Return the (X, Y) coordinate for the center point of the cell that contains the specified text.  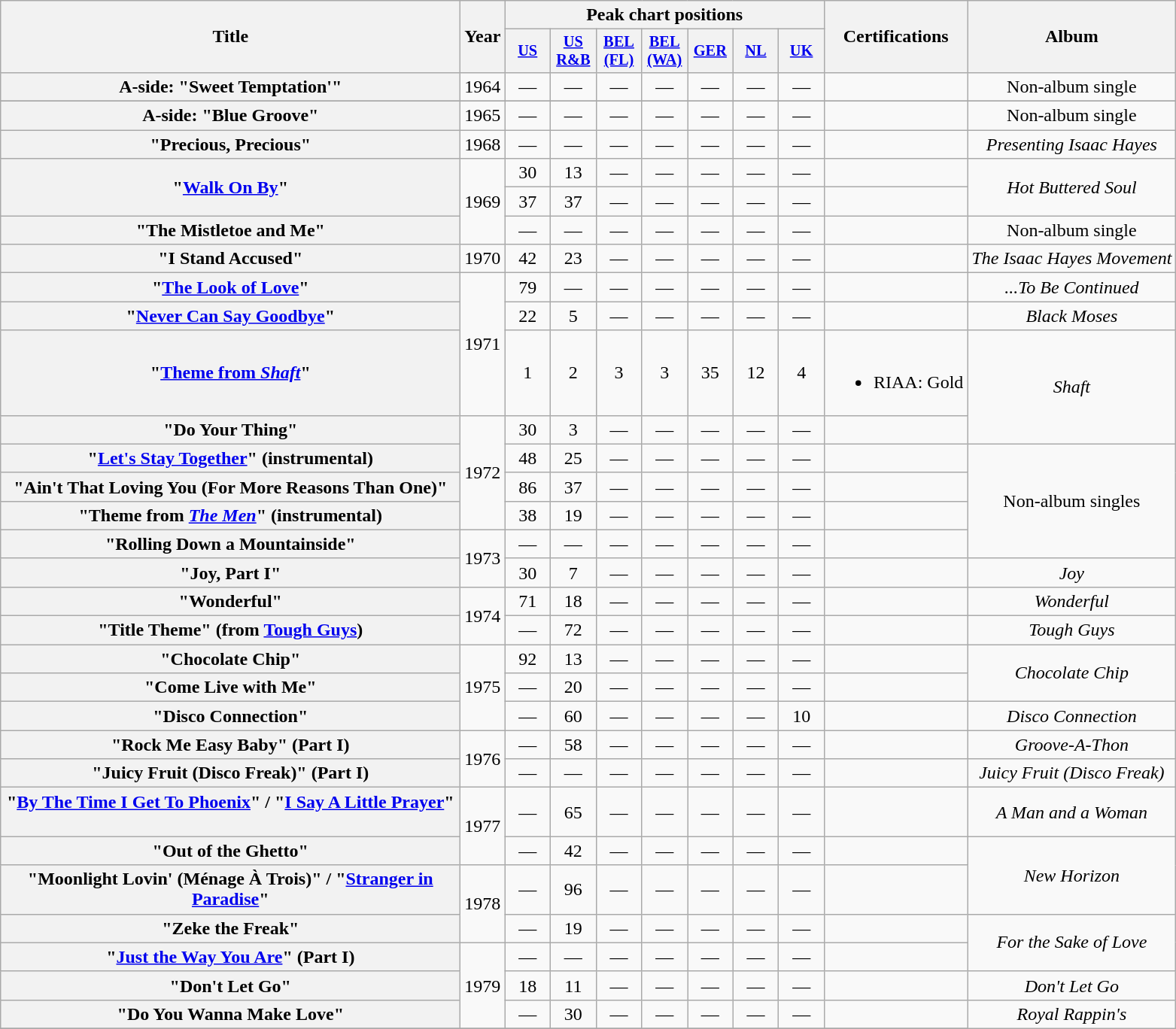
Album (1071, 37)
1971 (483, 345)
96 (573, 889)
25 (573, 458)
"Juicy Fruit (Disco Freak)" (Part I) (230, 773)
"Theme from The Men" (instrumental) (230, 515)
Tough Guys (1071, 630)
1975 (483, 688)
1965 (483, 116)
Hot Buttered Soul (1071, 187)
Royal Rappin's (1071, 1014)
1964 (483, 87)
New Horizon (1071, 876)
Non-album singles (1071, 501)
"I Stand Accused" (230, 259)
"Disco Connection" (230, 716)
72 (573, 630)
"Theme from Shaft" (230, 373)
35 (710, 373)
12 (755, 373)
20 (573, 688)
"Rolling Down a Mountainside" (230, 544)
A Man and a Woman (1071, 812)
22 (528, 316)
1979 (483, 985)
65 (573, 812)
1978 (483, 904)
Don't Let Go (1071, 985)
Groove-A-Thon (1071, 745)
10 (802, 716)
The Isaac Hayes Movement (1071, 259)
1977 (483, 826)
1968 (483, 144)
Disco Connection (1071, 716)
1973 (483, 558)
Year (483, 37)
60 (573, 716)
...To Be Continued (1071, 287)
"Do You Wanna Make Love" (230, 1014)
"Never Can Say Goodbye" (230, 316)
A-side: "Blue Groove" (230, 116)
Juicy Fruit (Disco Freak) (1071, 773)
For the Sake of Love (1071, 942)
86 (528, 487)
"Walk On By" (230, 187)
Joy (1071, 572)
5 (573, 316)
"The Mistletoe and Me" (230, 230)
"Let's Stay Together" (instrumental) (230, 458)
USR&B (573, 51)
1969 (483, 202)
"Ain't That Loving You (For More Reasons Than One)" (230, 487)
"Do Your Thing" (230, 430)
"Joy, Part I" (230, 572)
Black Moses (1071, 316)
1970 (483, 259)
NL (755, 51)
48 (528, 458)
Shaft (1071, 387)
BEL(WA) (665, 51)
Certifications (895, 37)
11 (573, 985)
7 (573, 572)
"Moonlight Lovin' (Ménage À Trois)" / "Stranger in Paradise" (230, 889)
1976 (483, 759)
RIAA: Gold (895, 373)
BEL(FL) (618, 51)
Presenting Isaac Hayes (1071, 144)
1972 (483, 472)
"By The Time I Get To Phoenix" / "I Say A Little Prayer" (230, 812)
58 (573, 745)
38 (528, 515)
"Zeke the Freak" (230, 928)
"Just the Way You Are" (Part I) (230, 957)
4 (802, 373)
"The Look of Love" (230, 287)
US (528, 51)
1 (528, 373)
"Out of the Ghetto" (230, 851)
A-side: "Sweet Temptation'" (230, 87)
Chocolate Chip (1071, 673)
GER (710, 51)
79 (528, 287)
"Rock Me Easy Baby" (Part I) (230, 745)
2 (573, 373)
Wonderful (1071, 601)
"Chocolate Chip" (230, 659)
UK (802, 51)
71 (528, 601)
23 (573, 259)
Peak chart positions (665, 15)
"Title Theme" (from Tough Guys) (230, 630)
"Wonderful" (230, 601)
"Come Live with Me" (230, 688)
"Precious, Precious" (230, 144)
Title (230, 37)
92 (528, 659)
1974 (483, 615)
"Don't Let Go" (230, 985)
